Capture the cell that displays the provided text and extract its (x, y) central coordinate. 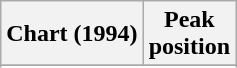
Peakposition (189, 34)
Chart (1994) (72, 34)
